Locate the cell with the specified text and output its (x, y) center coordinate. 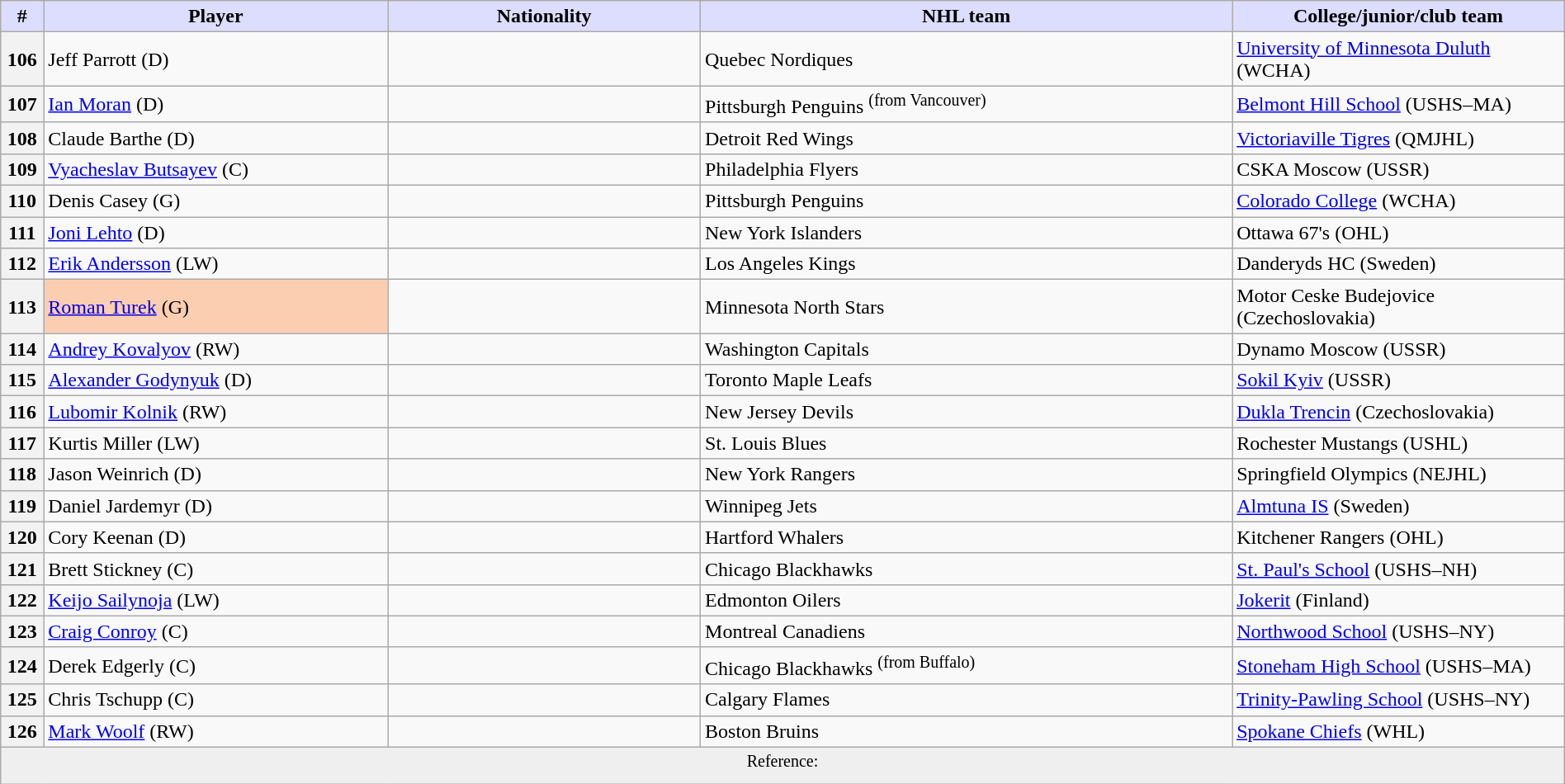
Ottawa 67's (OHL) (1398, 233)
119 (22, 506)
122 (22, 600)
112 (22, 264)
Belmont Hill School (USHS–MA) (1398, 104)
116 (22, 412)
Dukla Trencin (Czechoslovakia) (1398, 412)
Alexander Godynyuk (D) (216, 380)
Nationality (545, 17)
Spokane Chiefs (WHL) (1398, 731)
St. Louis Blues (967, 443)
Daniel Jardemyr (D) (216, 506)
Montreal Canadiens (967, 631)
CSKA Moscow (USSR) (1398, 169)
117 (22, 443)
Derek Edgerly (C) (216, 665)
Mark Woolf (RW) (216, 731)
Chris Tschupp (C) (216, 700)
Reference: (782, 766)
Joni Lehto (D) (216, 233)
123 (22, 631)
Northwood School (USHS–NY) (1398, 631)
Roman Turek (G) (216, 307)
University of Minnesota Duluth (WCHA) (1398, 59)
Danderyds HC (Sweden) (1398, 264)
125 (22, 700)
Erik Andersson (LW) (216, 264)
Hartford Whalers (967, 537)
College/junior/club team (1398, 17)
Pittsburgh Penguins (from Vancouver) (967, 104)
Brett Stickney (C) (216, 569)
Andrey Kovalyov (RW) (216, 349)
120 (22, 537)
Quebec Nordiques (967, 59)
Craig Conroy (C) (216, 631)
Denis Casey (G) (216, 201)
Player (216, 17)
Chicago Blackhawks (from Buffalo) (967, 665)
New York Rangers (967, 475)
Jeff Parrott (D) (216, 59)
Victoriaville Tigres (QMJHL) (1398, 138)
Los Angeles Kings (967, 264)
Jason Weinrich (D) (216, 475)
114 (22, 349)
Chicago Blackhawks (967, 569)
Philadelphia Flyers (967, 169)
121 (22, 569)
Boston Bruins (967, 731)
Jokerit (Finland) (1398, 600)
Washington Capitals (967, 349)
Minnesota North Stars (967, 307)
New Jersey Devils (967, 412)
Pittsburgh Penguins (967, 201)
124 (22, 665)
Detroit Red Wings (967, 138)
Kurtis Miller (LW) (216, 443)
Dynamo Moscow (USSR) (1398, 349)
Lubomir Kolnik (RW) (216, 412)
126 (22, 731)
Toronto Maple Leafs (967, 380)
Sokil Kyiv (USSR) (1398, 380)
Springfield Olympics (NEJHL) (1398, 475)
Colorado College (WCHA) (1398, 201)
Keijo Sailynoja (LW) (216, 600)
107 (22, 104)
Vyacheslav Butsayev (C) (216, 169)
Kitchener Rangers (OHL) (1398, 537)
Claude Barthe (D) (216, 138)
Trinity-Pawling School (USHS–NY) (1398, 700)
Rochester Mustangs (USHL) (1398, 443)
113 (22, 307)
110 (22, 201)
Almtuna IS (Sweden) (1398, 506)
108 (22, 138)
NHL team (967, 17)
# (22, 17)
106 (22, 59)
Cory Keenan (D) (216, 537)
111 (22, 233)
Edmonton Oilers (967, 600)
115 (22, 380)
St. Paul's School (USHS–NH) (1398, 569)
Stoneham High School (USHS–MA) (1398, 665)
Calgary Flames (967, 700)
109 (22, 169)
Motor Ceske Budejovice (Czechoslovakia) (1398, 307)
118 (22, 475)
Ian Moran (D) (216, 104)
New York Islanders (967, 233)
Winnipeg Jets (967, 506)
